Output the (x, y) coordinate of the center of the cell containing the given text.  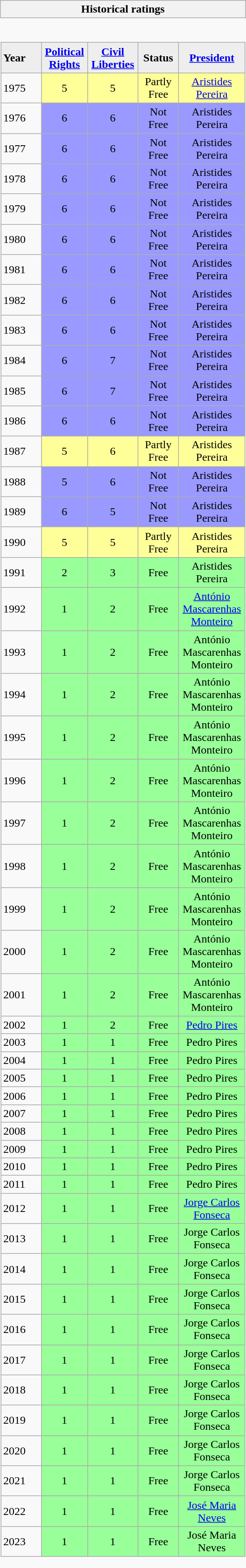
1975 (21, 87)
2017 (21, 1360)
2019 (21, 1420)
1998 (21, 866)
1984 (21, 360)
2007 (21, 1113)
1983 (21, 330)
1986 (21, 421)
1994 (21, 695)
1993 (21, 652)
2015 (21, 1299)
2012 (21, 1208)
2003 (21, 1043)
2020 (21, 1450)
Status (158, 58)
1997 (21, 823)
2004 (21, 1060)
2011 (21, 1184)
1992 (21, 609)
Political Rights (65, 58)
2000 (21, 952)
2002 (21, 1025)
1977 (21, 148)
2022 (21, 1511)
2023 (21, 1541)
1996 (21, 781)
Year (21, 58)
2018 (21, 1390)
2016 (21, 1329)
1978 (21, 179)
1985 (21, 391)
Historical ratings (123, 9)
1980 (21, 239)
2010 (21, 1167)
2013 (21, 1239)
1981 (21, 270)
2009 (21, 1149)
1988 (21, 481)
1991 (21, 572)
2001 (21, 995)
1976 (21, 118)
1995 (21, 738)
1999 (21, 909)
President (212, 58)
1987 (21, 451)
2008 (21, 1131)
1989 (21, 512)
2014 (21, 1269)
1979 (21, 209)
2006 (21, 1096)
1990 (21, 542)
1982 (21, 300)
3 (113, 572)
2005 (21, 1078)
Civil Liberties (113, 58)
2021 (21, 1481)
